Locate the cell with the specified text and output its (x, y) center coordinate. 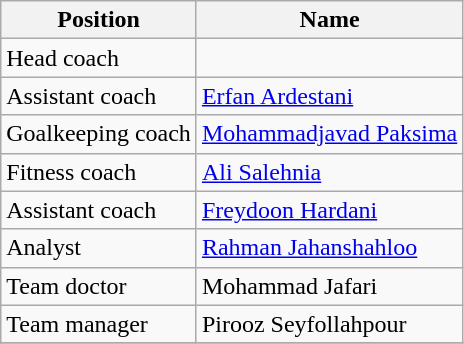
Mohammad Jafari (329, 286)
Freydoon Hardani (329, 210)
Position (99, 20)
Rahman Jahanshahloo (329, 248)
Erfan Ardestani (329, 96)
Head coach (99, 58)
Goalkeeping coach (99, 134)
Name (329, 20)
Ali Salehnia (329, 172)
Mohammadjavad Paksima (329, 134)
Team manager (99, 324)
Pirooz Seyfollahpour (329, 324)
Analyst (99, 248)
Team doctor (99, 286)
Fitness coach (99, 172)
